Search for the cell housing the specified text and yield its [X, Y] center coordinate. 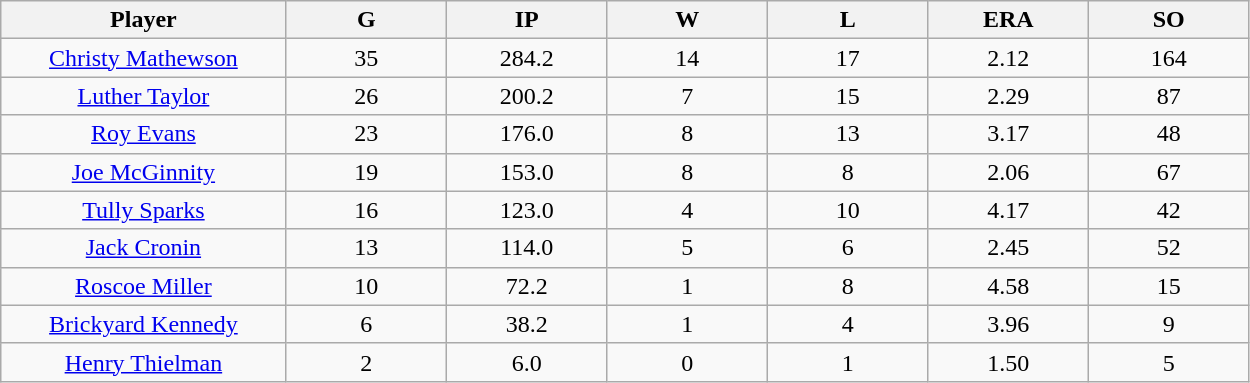
4.17 [1008, 210]
3.96 [1008, 324]
SO [1168, 20]
87 [1168, 96]
16 [366, 210]
23 [366, 134]
W [687, 20]
4.58 [1008, 286]
6.0 [527, 362]
17 [848, 58]
52 [1168, 248]
2.29 [1008, 96]
114.0 [527, 248]
Jack Cronin [144, 248]
164 [1168, 58]
48 [1168, 134]
Tully Sparks [144, 210]
0 [687, 362]
1.50 [1008, 362]
2.45 [1008, 248]
Brickyard Kennedy [144, 324]
G [366, 20]
200.2 [527, 96]
Luther Taylor [144, 96]
2 [366, 362]
Roy Evans [144, 134]
35 [366, 58]
Joe McGinnity [144, 172]
67 [1168, 172]
Henry Thielman [144, 362]
176.0 [527, 134]
72.2 [527, 286]
42 [1168, 210]
19 [366, 172]
3.17 [1008, 134]
2.06 [1008, 172]
Christy Mathewson [144, 58]
284.2 [527, 58]
26 [366, 96]
Player [144, 20]
153.0 [527, 172]
123.0 [527, 210]
Roscoe Miller [144, 286]
9 [1168, 324]
14 [687, 58]
2.12 [1008, 58]
L [848, 20]
7 [687, 96]
ERA [1008, 20]
38.2 [527, 324]
IP [527, 20]
